Return [X, Y] of the center of cell containing provided text 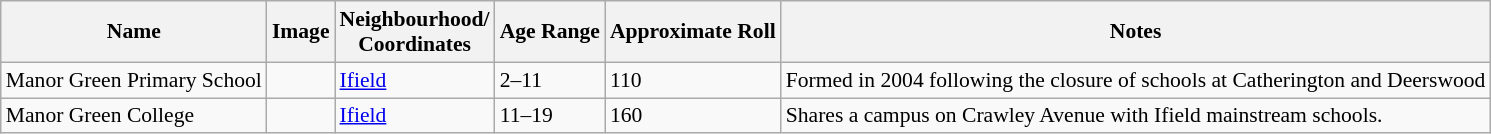
160 [693, 116]
2–11 [550, 80]
Name [134, 32]
11–19 [550, 116]
110 [693, 80]
Shares a campus on Crawley Avenue with Ifield mainstream schools. [1136, 116]
Neighbourhood/Coordinates [415, 32]
Notes [1136, 32]
Approximate Roll [693, 32]
Age Range [550, 32]
Image [301, 32]
Manor Green Primary School [134, 80]
Formed in 2004 following the closure of schools at Catherington and Deerswood [1136, 80]
Manor Green College [134, 116]
